Output the (X, Y) coordinate of the center of the cell containing the given text.  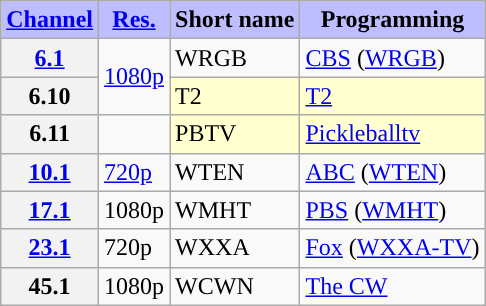
Fox (WXXA-TV) (392, 248)
ABC (WTEN) (392, 172)
WMHT (235, 210)
CBS (WRGB) (392, 58)
Programming (392, 20)
The CW (392, 286)
WRGB (235, 58)
Res. (134, 20)
6.11 (50, 134)
WTEN (235, 172)
23.1 (50, 248)
WCWN (235, 286)
Pickleballtv (392, 134)
45.1 (50, 286)
WXXA (235, 248)
PBS (WMHT) (392, 210)
17.1 (50, 210)
Channel (50, 20)
Short name (235, 20)
6.10 (50, 96)
PBTV (235, 134)
10.1 (50, 172)
6.1 (50, 58)
